Extract the [X, Y] coordinate from the center of the cell holding the provided text.  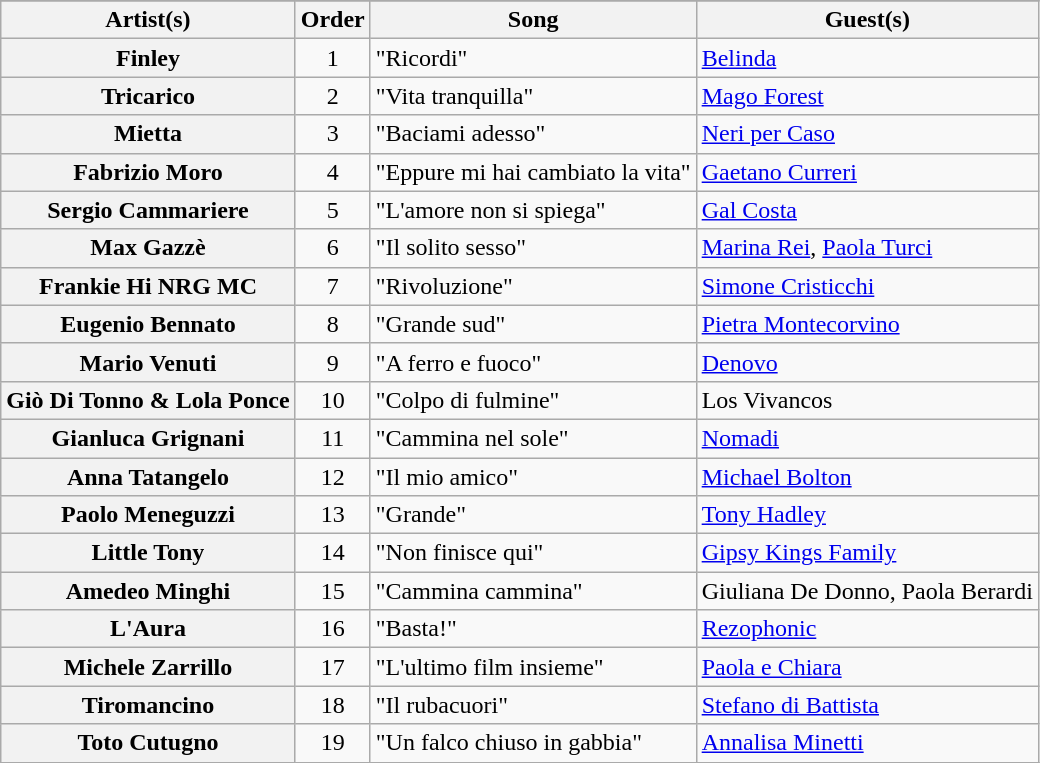
Fabrizio Moro [148, 172]
17 [332, 667]
14 [332, 553]
9 [332, 362]
Toto Cutugno [148, 743]
"Cammina cammina" [533, 591]
Simone Cristicchi [867, 286]
11 [332, 438]
Order [332, 20]
Gianluca Grignani [148, 438]
"Basta!" [533, 629]
6 [332, 248]
Anna Tatangelo [148, 477]
Artist(s) [148, 20]
Mietta [148, 134]
Guest(s) [867, 20]
10 [332, 400]
Rezophonic [867, 629]
Giò Di Tonno & Lola Ponce [148, 400]
"Non finisce qui" [533, 553]
Max Gazzè [148, 248]
Tony Hadley [867, 515]
Belinda [867, 58]
Michael Bolton [867, 477]
4 [332, 172]
1 [332, 58]
"L'ultimo film insieme" [533, 667]
Mago Forest [867, 96]
"Il rubacuori" [533, 705]
"Un falco chiuso in gabbia" [533, 743]
12 [332, 477]
Neri per Caso [867, 134]
Frankie Hi NRG MC [148, 286]
16 [332, 629]
Pietra Montecorvino [867, 324]
Los Vivancos [867, 400]
Eugenio Bennato [148, 324]
5 [332, 210]
"Vita tranquilla" [533, 96]
13 [332, 515]
"A ferro e fuoco" [533, 362]
Michele Zarrillo [148, 667]
L'Aura [148, 629]
Paola e Chiara [867, 667]
"Grande sud" [533, 324]
7 [332, 286]
"Colpo di fulmine" [533, 400]
"Ricordi" [533, 58]
"L'amore non si spiega" [533, 210]
Amedeo Minghi [148, 591]
Giuliana De Donno, Paola Berardi [867, 591]
19 [332, 743]
Stefano di Battista [867, 705]
Finley [148, 58]
Nomadi [867, 438]
Gipsy Kings Family [867, 553]
Marina Rei, Paola Turci [867, 248]
Tiromancino [148, 705]
Song [533, 20]
"Il mio amico" [533, 477]
Mario Venuti [148, 362]
Annalisa Minetti [867, 743]
"Il solito sesso" [533, 248]
18 [332, 705]
"Eppure mi hai cambiato la vita" [533, 172]
Paolo Meneguzzi [148, 515]
Gaetano Curreri [867, 172]
2 [332, 96]
"Grande" [533, 515]
Sergio Cammariere [148, 210]
Gal Costa [867, 210]
Little Tony [148, 553]
3 [332, 134]
"Baciami adesso" [533, 134]
8 [332, 324]
"Rivoluzione" [533, 286]
Tricarico [148, 96]
"Cammina nel sole" [533, 438]
Denovo [867, 362]
15 [332, 591]
